Provide the (x, y) coordinate of the cell's center where the given text is located.  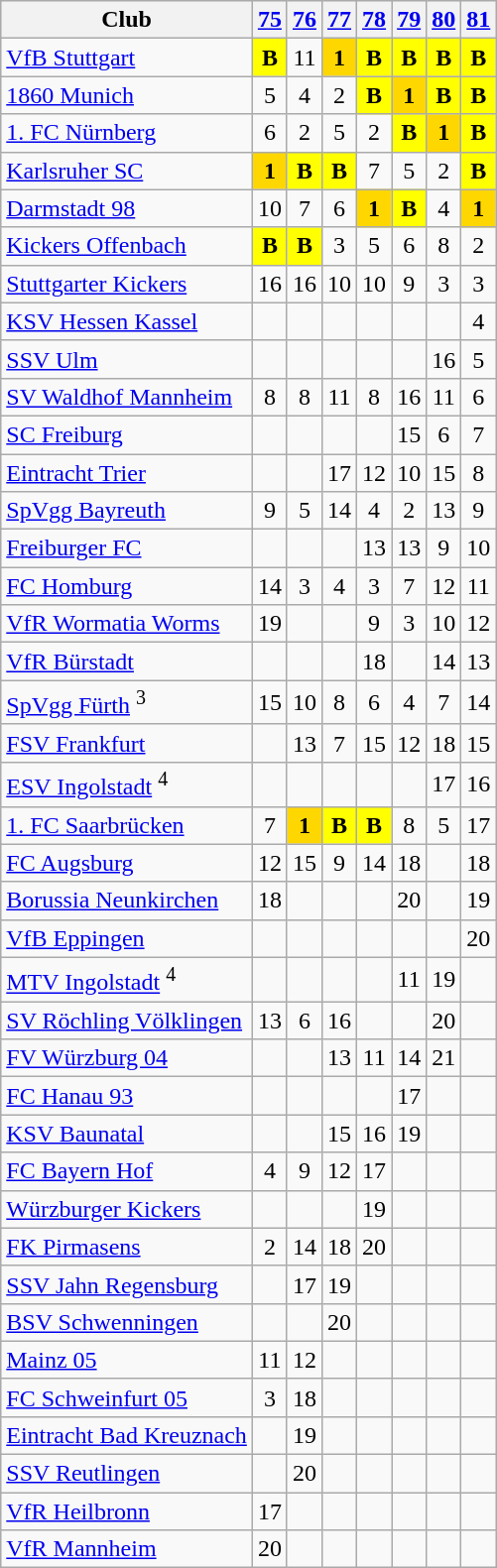
1. FC Saarbrücken (127, 825)
1860 Munich (127, 95)
SV Röchling Völklingen (127, 1021)
75 (270, 20)
ESV Ingolstadt 4 (127, 784)
FC Bayern Hof (127, 1171)
SSV Ulm (127, 359)
Borussia Neunkirchen (127, 901)
1. FC Nürnberg (127, 133)
FSV Frankfurt (127, 743)
21 (444, 1058)
KSV Hessen Kassel (127, 321)
BSV Schwenningen (127, 1322)
Club (127, 20)
SSV Reutlingen (127, 1474)
VfR Bürstadt (127, 662)
FC Hanau 93 (127, 1096)
FC Homburg (127, 586)
Eintracht Trier (127, 473)
Stuttgarter Kickers (127, 284)
MTV Ingolstadt 4 (127, 980)
FC Schweinfurt 05 (127, 1397)
78 (375, 20)
VfR Heilbronn (127, 1511)
SV Waldhof Mannheim (127, 397)
76 (304, 20)
VfR Mannheim (127, 1549)
SC Freiburg (127, 434)
Kickers Offenbach (127, 246)
Eintracht Bad Kreuznach (127, 1436)
79 (409, 20)
Freiburger FC (127, 548)
77 (339, 20)
FV Würzburg 04 (127, 1058)
VfB Eppingen (127, 938)
VfB Stuttgart (127, 58)
81 (478, 20)
Würzburger Kickers (127, 1209)
SSV Jahn Regensburg (127, 1284)
80 (444, 20)
VfR Wormatia Worms (127, 624)
FC Augsburg (127, 863)
SpVgg Bayreuth (127, 511)
KSV Baunatal (127, 1134)
SpVgg Fürth 3 (127, 702)
Karlsruher SC (127, 171)
Darmstadt 98 (127, 208)
FK Pirmasens (127, 1247)
Mainz 05 (127, 1360)
